Extract the (x, y) coordinate from the center of the cell holding the provided text.  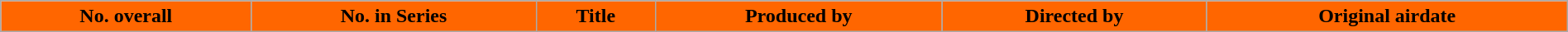
Produced by (798, 16)
Title (595, 16)
No. overall (126, 16)
Directed by (1074, 16)
No. in Series (394, 16)
Original airdate (1387, 16)
